Scan for the cell matching the given text and deliver its [x, y] coordinate at center. 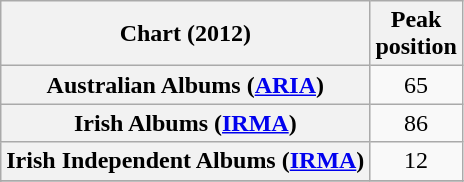
Peakposition [416, 34]
Irish Albums (IRMA) [186, 123]
Australian Albums (ARIA) [186, 85]
65 [416, 85]
Chart (2012) [186, 34]
12 [416, 161]
86 [416, 123]
Irish Independent Albums (IRMA) [186, 161]
